Extract the (X, Y) coordinate from the center of the cell holding the provided text.  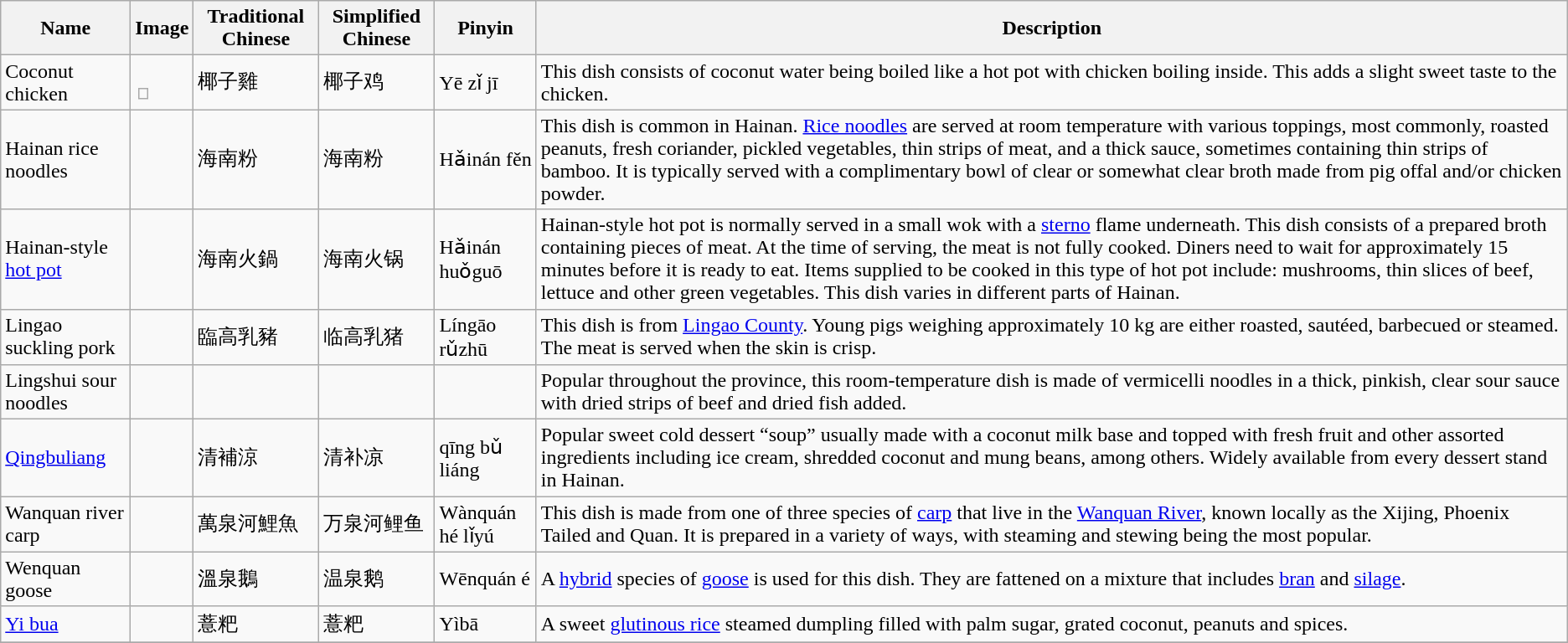
Lingshui sour noodles (65, 392)
This dish consists of coconut water being boiled like a hot pot with chicken boiling inside. This adds a slight sweet taste to the chicken. (1052, 82)
Wēnquán é (486, 579)
温泉鹅 (377, 579)
Pinyin (486, 28)
海南火锅 (377, 260)
海南火鍋 (256, 260)
溫泉鵝 (256, 579)
Yē zǐ jī (486, 82)
臨高乳豬 (256, 337)
Yìbā (486, 625)
Image (162, 28)
Traditional Chinese (256, 28)
Name (65, 28)
qīng bǔ liáng (486, 458)
Wenquan goose (65, 579)
Hǎinán huǒguō (486, 260)
Wanquan river carp (65, 524)
Hainan-style hot pot (65, 260)
清补凉 (377, 458)
A hybrid species of goose is used for this dish. They are fattened on a mixture that includes bran and silage. (1052, 579)
Lingao suckling pork (65, 337)
萬泉河鯉魚 (256, 524)
Hǎinán fěn (486, 159)
Coconut chicken (65, 82)
Hainan rice noodles (65, 159)
万泉河鲤鱼 (377, 524)
Wànquán hé lǐyú (486, 524)
Língāo rǔzhū (486, 337)
Simplified Chinese (377, 28)
椰子鸡 (377, 82)
Qingbuliang (65, 458)
Description (1052, 28)
清補涼 (256, 458)
椰子雞 (256, 82)
临高乳猪 (377, 337)
Yi bua (65, 625)
A sweet glutinous rice steamed dumpling filled with palm sugar, grated coconut, peanuts and spices. (1052, 625)
